Capture the cell that displays the provided text and extract its (X, Y) central coordinate. 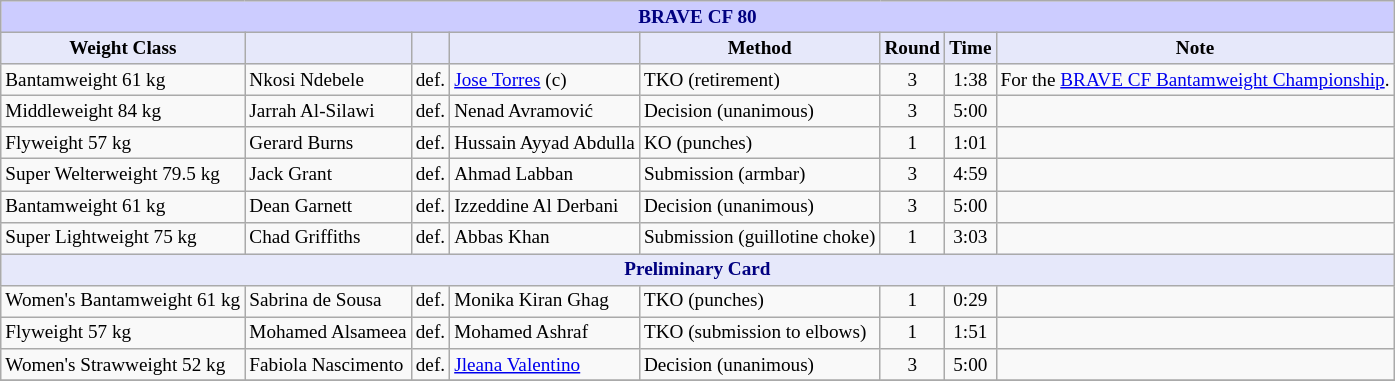
Mohamed Ashraf (545, 333)
Izzeddine Al Derbani (545, 206)
For the BRAVE CF Bantamweight Championship. (1195, 80)
3:03 (970, 238)
Super Lightweight 75 kg (123, 238)
KO (punches) (760, 143)
Jarrah Al-Silawi (328, 111)
TKO (punches) (760, 301)
Method (760, 48)
Chad Griffiths (328, 238)
Note (1195, 48)
Abbas Khan (545, 238)
Jack Grant (328, 175)
Dean Garnett (328, 206)
Nkosi Ndebele (328, 80)
TKO (retirement) (760, 80)
Gerard Burns (328, 143)
Women's Bantamweight 61 kg (123, 301)
Round (912, 48)
Middleweight 84 kg (123, 111)
1:01 (970, 143)
BRAVE CF 80 (698, 17)
Jleana Valentino (545, 365)
Ahmad Labban (545, 175)
Submission (guillotine choke) (760, 238)
Super Welterweight 79.5 kg (123, 175)
Monika Kiran Ghag (545, 301)
1:38 (970, 80)
Mohamed Alsameea (328, 333)
Submission (armbar) (760, 175)
0:29 (970, 301)
Women's Strawweight 52 kg (123, 365)
Jose Torres (c) (545, 80)
1:51 (970, 333)
Preliminary Card (698, 270)
Time (970, 48)
Weight Class (123, 48)
Fabiola Nascimento (328, 365)
4:59 (970, 175)
Nenad Avramović (545, 111)
TKO (submission to elbows) (760, 333)
Sabrina de Sousa (328, 301)
Hussain Ayyad Abdulla (545, 143)
